Pinpoint the cell where the given text exists, returning its (X, Y) midpoint coordinate. 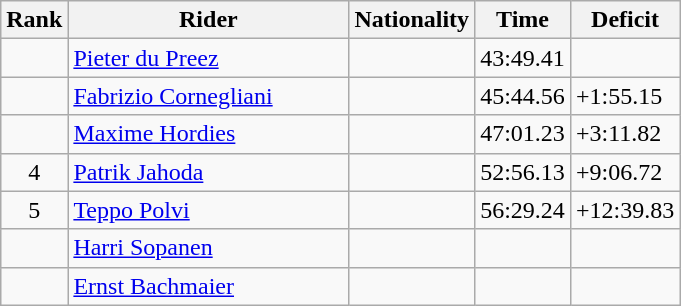
4 (34, 172)
Fabrizio Cornegliani (208, 96)
+1:55.15 (624, 96)
Maxime Hordies (208, 134)
Harri Sopanen (208, 248)
45:44.56 (523, 96)
Deficit (624, 20)
+3:11.82 (624, 134)
Time (523, 20)
56:29.24 (523, 210)
Pieter du Preez (208, 58)
Rank (34, 20)
52:56.13 (523, 172)
5 (34, 210)
Patrik Jahoda (208, 172)
Rider (208, 20)
47:01.23 (523, 134)
+9:06.72 (624, 172)
Teppo Polvi (208, 210)
43:49.41 (523, 58)
Ernst Bachmaier (208, 286)
+12:39.83 (624, 210)
Nationality (412, 20)
